Return the (X, Y) coordinate for the center point of the cell that contains the specified text.  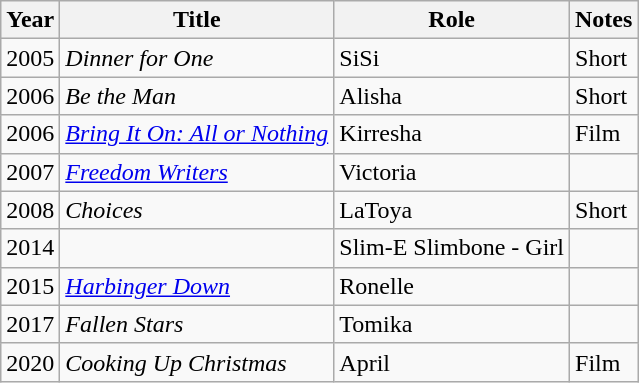
Role (452, 20)
Choices (197, 210)
Slim-E Slimbone - Girl (452, 248)
2014 (30, 248)
2008 (30, 210)
Fallen Stars (197, 324)
2020 (30, 362)
Bring It On: All or Nothing (197, 134)
Victoria (452, 172)
LaToya (452, 210)
2005 (30, 58)
April (452, 362)
Harbinger Down (197, 286)
Tomika (452, 324)
Year (30, 20)
Cooking Up Christmas (197, 362)
Title (197, 20)
Alisha (452, 96)
2015 (30, 286)
SiSi (452, 58)
Notes (604, 20)
2017 (30, 324)
Kirresha (452, 134)
Freedom Writers (197, 172)
Dinner for One (197, 58)
Ronelle (452, 286)
Be the Man (197, 96)
2007 (30, 172)
